Identify which cell holds the provided text, then report its [x, y] central coordinate. 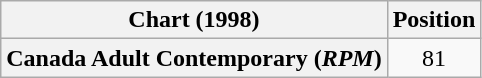
Canada Adult Contemporary (RPM) [194, 58]
Chart (1998) [194, 20]
Position [434, 20]
81 [434, 58]
